Determine the [x, y] coordinate at the center of the cell enclosing the given text.  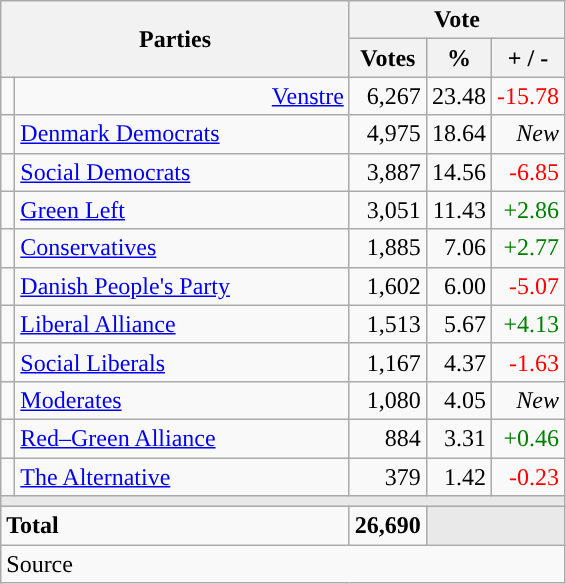
Source [283, 564]
3.31 [458, 438]
+0.46 [528, 438]
14.56 [458, 172]
18.64 [458, 134]
4.37 [458, 362]
Vote [456, 20]
-6.85 [528, 172]
-1.63 [528, 362]
3,887 [388, 172]
-15.78 [528, 96]
Denmark Democrats [182, 134]
379 [388, 477]
Liberal Alliance [182, 324]
-5.07 [528, 286]
26,690 [388, 526]
Moderates [182, 400]
1,513 [388, 324]
+2.77 [528, 248]
1,080 [388, 400]
Green Left [182, 210]
5.67 [458, 324]
6,267 [388, 96]
11.43 [458, 210]
+2.86 [528, 210]
Red–Green Alliance [182, 438]
+4.13 [528, 324]
Votes [388, 58]
Social Liberals [182, 362]
1,167 [388, 362]
4.05 [458, 400]
Parties [176, 39]
% [458, 58]
6.00 [458, 286]
884 [388, 438]
Danish People's Party [182, 286]
Total [176, 526]
Venstre [182, 96]
Social Democrats [182, 172]
1,885 [388, 248]
The Alternative [182, 477]
-0.23 [528, 477]
+ / - [528, 58]
23.48 [458, 96]
1,602 [388, 286]
4,975 [388, 134]
1.42 [458, 477]
3,051 [388, 210]
Conservatives [182, 248]
7.06 [458, 248]
